Find where the given text appears and provide that cell's center as [X, Y] coordinate. 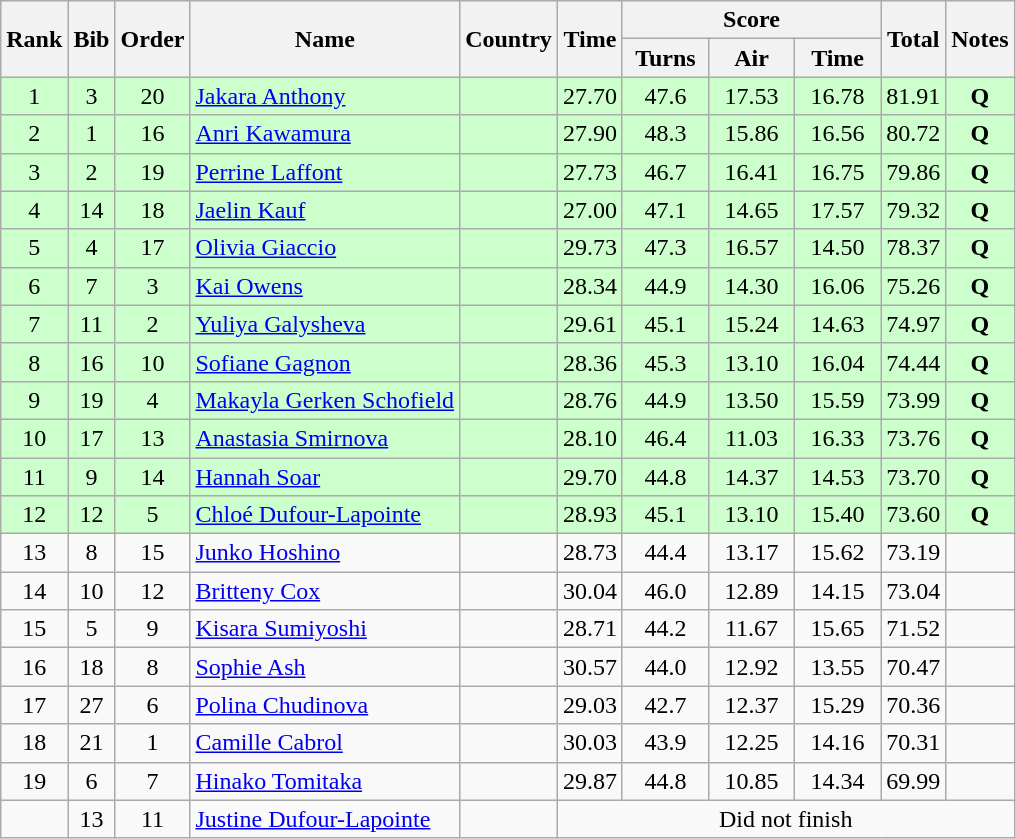
12.89 [751, 591]
Sofiane Gagnon [325, 362]
27.90 [590, 134]
11.67 [751, 629]
74.44 [914, 362]
78.37 [914, 248]
79.32 [914, 210]
12.25 [751, 743]
43.9 [665, 743]
12.37 [751, 705]
Britteny Cox [325, 591]
46.0 [665, 591]
12.92 [751, 667]
16.78 [838, 96]
73.19 [914, 553]
44.2 [665, 629]
15.65 [838, 629]
73.04 [914, 591]
Olivia Giaccio [325, 248]
14.34 [838, 781]
70.36 [914, 705]
Anri Kawamura [325, 134]
14.50 [838, 248]
27.70 [590, 96]
15.24 [751, 324]
Score [751, 20]
73.76 [914, 438]
14.30 [751, 286]
13.55 [838, 667]
29.70 [590, 477]
Total [914, 39]
45.3 [665, 362]
14.16 [838, 743]
28.34 [590, 286]
46.4 [665, 438]
15.86 [751, 134]
29.87 [590, 781]
Order [152, 39]
28.73 [590, 553]
Bib [92, 39]
Anastasia Smirnova [325, 438]
Perrine Laffont [325, 172]
27.00 [590, 210]
73.70 [914, 477]
75.26 [914, 286]
27 [92, 705]
Chloé Dufour-Lapointe [325, 515]
73.60 [914, 515]
47.1 [665, 210]
Jakara Anthony [325, 96]
29.73 [590, 248]
17.53 [751, 96]
81.91 [914, 96]
74.97 [914, 324]
Polina Chudinova [325, 705]
20 [152, 96]
28.10 [590, 438]
Did not finish [786, 819]
15.29 [838, 705]
46.7 [665, 172]
17.57 [838, 210]
29.03 [590, 705]
28.71 [590, 629]
Sophie Ash [325, 667]
16.57 [751, 248]
21 [92, 743]
Camille Cabrol [325, 743]
Turns [665, 58]
Hinako Tomitaka [325, 781]
Name [325, 39]
16.56 [838, 134]
13.17 [751, 553]
16.41 [751, 172]
16.04 [838, 362]
15.62 [838, 553]
Notes [980, 39]
44.0 [665, 667]
16.75 [838, 172]
Jaelin Kauf [325, 210]
14.65 [751, 210]
13.50 [751, 400]
30.03 [590, 743]
Makayla Gerken Schofield [325, 400]
16.06 [838, 286]
70.47 [914, 667]
14.63 [838, 324]
27.73 [590, 172]
14.37 [751, 477]
28.93 [590, 515]
48.3 [665, 134]
79.86 [914, 172]
Kisara Sumiyoshi [325, 629]
29.61 [590, 324]
11.03 [751, 438]
30.57 [590, 667]
28.76 [590, 400]
73.99 [914, 400]
80.72 [914, 134]
Air [751, 58]
44.4 [665, 553]
Yuliya Galysheva [325, 324]
15.40 [838, 515]
Justine Dufour-Lapointe [325, 819]
28.36 [590, 362]
42.7 [665, 705]
14.15 [838, 591]
Junko Hoshino [325, 553]
15.59 [838, 400]
Rank [34, 39]
47.3 [665, 248]
Country [509, 39]
69.99 [914, 781]
Kai Owens [325, 286]
47.6 [665, 96]
70.31 [914, 743]
Hannah Soar [325, 477]
10.85 [751, 781]
71.52 [914, 629]
30.04 [590, 591]
16.33 [838, 438]
14.53 [838, 477]
